From the cell containing the given text, extract its center point as [x, y] coordinate. 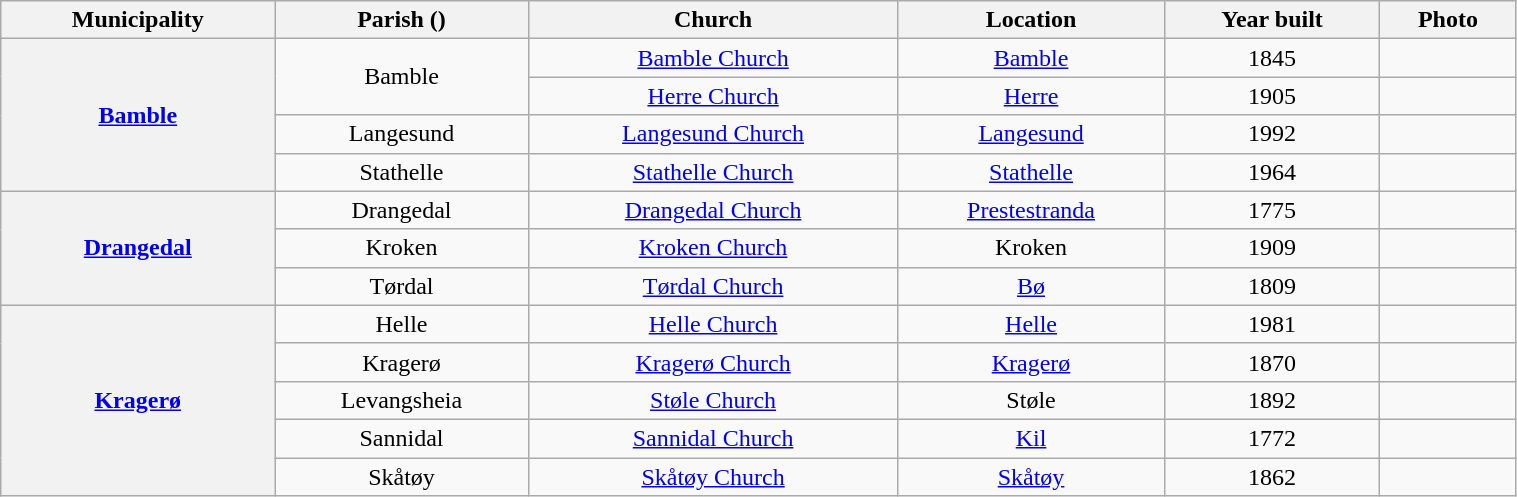
Year built [1272, 20]
1909 [1272, 248]
Sannidal Church [713, 438]
1809 [1272, 286]
Bamble Church [713, 58]
Tørdal Church [713, 286]
1772 [1272, 438]
Langesund Church [713, 134]
Kil [1031, 438]
Støle Church [713, 400]
Location [1031, 20]
Tørdal [402, 286]
Prestestranda [1031, 210]
Kroken Church [713, 248]
Herre [1031, 96]
Sannidal [402, 438]
Helle Church [713, 324]
Støle [1031, 400]
1964 [1272, 172]
Municipality [138, 20]
1992 [1272, 134]
Photo [1448, 20]
1845 [1272, 58]
Skåtøy Church [713, 477]
1870 [1272, 362]
Bø [1031, 286]
1905 [1272, 96]
Herre Church [713, 96]
1981 [1272, 324]
Levangsheia [402, 400]
1775 [1272, 210]
1862 [1272, 477]
1892 [1272, 400]
Church [713, 20]
Parish () [402, 20]
Drangedal Church [713, 210]
Kragerø Church [713, 362]
Stathelle Church [713, 172]
